Provide the (X, Y) coordinate of the cell's center where the given text is located.  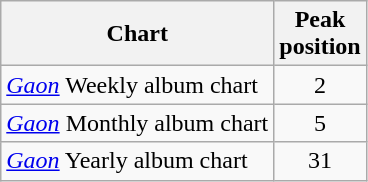
31 (320, 161)
Gaon Weekly album chart (138, 85)
Peakposition (320, 34)
5 (320, 123)
2 (320, 85)
Gaon Monthly album chart (138, 123)
Gaon Yearly album chart (138, 161)
Chart (138, 34)
